Provide the (X, Y) coordinate of the cell's center where the given text is located.  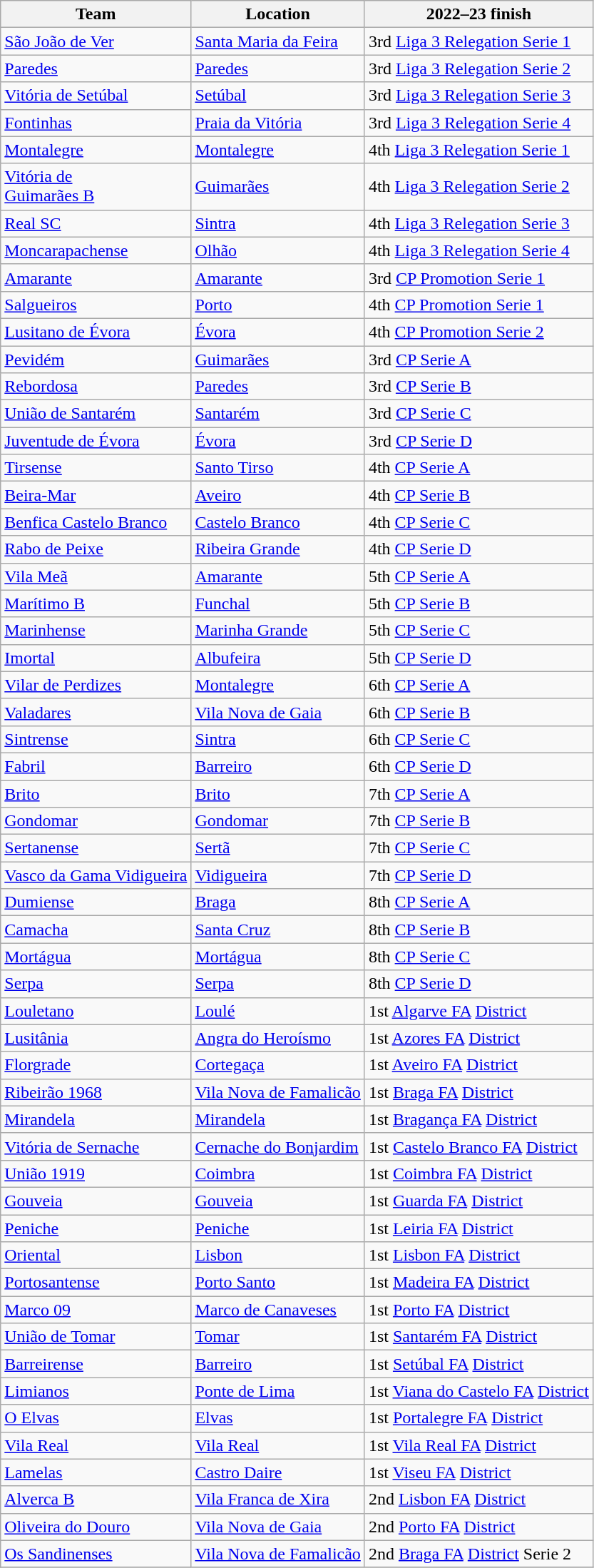
Marco 09 (96, 1310)
Tomar (278, 1337)
2nd Braga FA District Serie 2 (478, 1554)
1st Vila Real FA District (478, 1445)
7th CP Serie B (478, 821)
Location (278, 14)
4th CP Serie B (478, 495)
1st Castelo Branco FA District (478, 1146)
Aveiro (278, 495)
1st Leiria FA District (478, 1228)
4th CP Promotion Serie 1 (478, 305)
3rd Liga 3 Relegation Serie 1 (478, 41)
Os Sandinenses (96, 1554)
8th CP Serie A (478, 902)
7th CP Serie D (478, 875)
O Elvas (96, 1418)
Marco de Canaveses (278, 1310)
4th CP Promotion Serie 2 (478, 332)
5th CP Serie D (478, 658)
Praia da Vitória (278, 123)
Marinha Grande (278, 631)
Fabril (96, 766)
5th CP Serie A (478, 576)
Sertanense (96, 848)
Alverca B (96, 1500)
Salgueiros (96, 305)
Porto (278, 305)
Castro Daire (278, 1472)
Castelo Branco (278, 522)
1st Guarda FA District (478, 1201)
4th Liga 3 Relegation Serie 1 (478, 150)
8th CP Serie D (478, 984)
Olhão (278, 250)
6th CP Serie C (478, 739)
Louletano (96, 1011)
Oriental (96, 1256)
Lamelas (96, 1472)
4th CP Serie A (478, 468)
Rebordosa (96, 387)
Coimbra (278, 1174)
4th Liga 3 Relegation Serie 2 (478, 187)
3rd Liga 3 Relegation Serie 3 (478, 96)
Lusitânia (96, 1038)
Camacha (96, 930)
4th Liga 3 Relegation Serie 3 (478, 223)
União 1919 (96, 1174)
4th Liga 3 Relegation Serie 4 (478, 250)
União de Santarém (96, 414)
Vila Meã (96, 576)
Lusitano de Évora (96, 332)
Oliveira do Douro (96, 1527)
Marítimo B (96, 604)
5th CP Serie B (478, 604)
Porto Santo (278, 1283)
2nd Porto FA District (478, 1527)
3rd CP Serie C (478, 414)
Vidigueira (278, 875)
Vilar de Perdizes (96, 685)
3rd CP Serie B (478, 387)
4th CP Serie C (478, 522)
1st Algarve FA District (478, 1011)
2nd Lisbon FA District (478, 1500)
União de Tomar (96, 1337)
3rd CP Serie A (478, 359)
3rd Liga 3 Relegation Serie 2 (478, 68)
Moncarapachense (96, 250)
Vitória deGuimarães B (96, 187)
1st Coimbra FA District (478, 1174)
Florgrade (96, 1065)
Lisbon (278, 1256)
Imortal (96, 658)
1st Aveiro FA District (478, 1065)
Fontinhas (96, 123)
Dumiense (96, 902)
3rd CP Serie D (478, 441)
São João de Ver (96, 41)
Ribeira Grande (278, 549)
Marinhense (96, 631)
1st Viseu FA District (478, 1472)
1st Setúbal FA District (478, 1364)
1st Porto FA District (478, 1310)
Vila Franca de Xira (278, 1500)
Funchal (278, 604)
Setúbal (278, 96)
Vasco da Gama Vidigueira (96, 875)
3rd CP Promotion Serie 1 (478, 278)
Ribeirão 1968 (96, 1092)
Sintrense (96, 739)
6th CP Serie D (478, 766)
6th CP Serie B (478, 712)
Braga (278, 902)
Santa Cruz (278, 930)
1st Santarém FA District (478, 1337)
7th CP Serie A (478, 794)
2022–23 finish (478, 14)
Vitória de Setúbal (96, 96)
1st Madeira FA District (478, 1283)
Beira-Mar (96, 495)
Vitória de Sernache (96, 1146)
Limianos (96, 1391)
Cernache do Bonjardim (278, 1146)
1st Portalegre FA District (478, 1418)
Santo Tirso (278, 468)
6th CP Serie A (478, 685)
Pevidém (96, 359)
Cortegaça (278, 1065)
Real SC (96, 223)
Santarém (278, 414)
1st Viana do Castelo FA District (478, 1391)
Barreirense (96, 1364)
1st Azores FA District (478, 1038)
3rd Liga 3 Relegation Serie 4 (478, 123)
8th CP Serie C (478, 957)
Benfica Castelo Branco (96, 522)
Albufeira (278, 658)
Angra do Heroísmo (278, 1038)
Juventude de Évora (96, 441)
1st Braga FA District (478, 1092)
Sertã (278, 848)
Loulé (278, 1011)
5th CP Serie C (478, 631)
1st Bragança FA District (478, 1119)
Valadares (96, 712)
8th CP Serie B (478, 930)
Elvas (278, 1418)
Portosantense (96, 1283)
1st Lisbon FA District (478, 1256)
Ponte de Lima (278, 1391)
Tirsense (96, 468)
Team (96, 14)
7th CP Serie C (478, 848)
Rabo de Peixe (96, 549)
Santa Maria da Feira (278, 41)
4th CP Serie D (478, 549)
